Find where the given text appears and provide that cell's center as (x, y) coordinate. 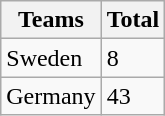
Total (133, 20)
Teams (51, 20)
8 (133, 58)
43 (133, 96)
Germany (51, 96)
Sweden (51, 58)
